Find where the given text appears and provide that cell's center as (X, Y) coordinate. 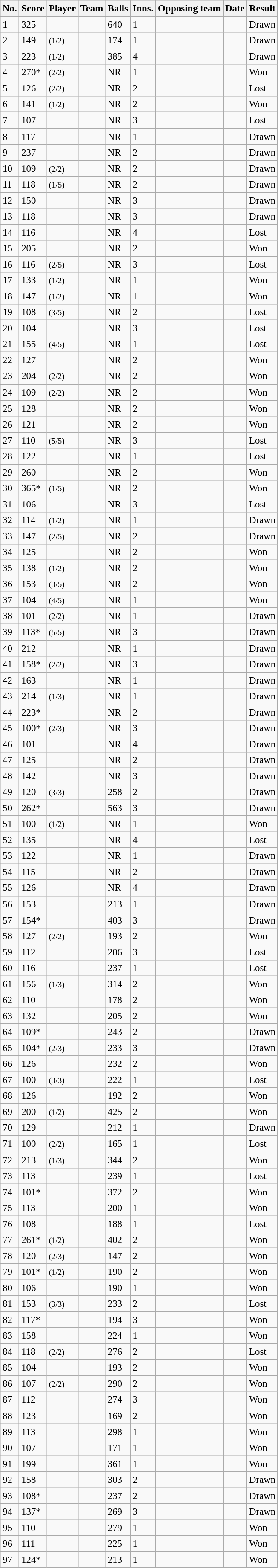
Score (33, 9)
109* (33, 1032)
No. (10, 9)
Balls (118, 9)
13 (10, 217)
22 (10, 360)
84 (10, 1352)
135 (33, 840)
66 (10, 1064)
290 (118, 1384)
188 (118, 1224)
269 (118, 1512)
77 (10, 1240)
51 (10, 824)
303 (118, 1480)
50 (10, 808)
5 (10, 88)
138 (33, 568)
91 (10, 1464)
80 (10, 1288)
83 (10, 1336)
104* (33, 1048)
165 (118, 1144)
425 (118, 1112)
365* (33, 488)
129 (33, 1128)
30 (10, 488)
89 (10, 1432)
43 (10, 696)
96 (10, 1544)
92 (10, 1480)
75 (10, 1208)
78 (10, 1256)
194 (118, 1320)
63 (10, 1016)
325 (33, 25)
28 (10, 456)
54 (10, 872)
Opposing team (189, 9)
156 (33, 984)
214 (33, 696)
128 (33, 408)
88 (10, 1416)
223* (33, 712)
155 (33, 344)
58 (10, 936)
115 (33, 872)
403 (118, 920)
42 (10, 680)
402 (118, 1240)
100* (33, 728)
Date (235, 9)
117* (33, 1320)
154* (33, 920)
86 (10, 1384)
36 (10, 584)
113* (33, 632)
225 (118, 1544)
14 (10, 232)
261* (33, 1240)
94 (10, 1512)
206 (118, 952)
149 (33, 40)
49 (10, 792)
163 (33, 680)
223 (33, 57)
62 (10, 1000)
56 (10, 904)
70 (10, 1128)
6 (10, 104)
93 (10, 1496)
Player (62, 9)
239 (118, 1176)
85 (10, 1368)
67 (10, 1080)
69 (10, 1112)
192 (118, 1096)
243 (118, 1032)
61 (10, 984)
65 (10, 1048)
81 (10, 1304)
15 (10, 248)
34 (10, 552)
142 (33, 776)
44 (10, 712)
90 (10, 1448)
174 (118, 40)
372 (118, 1192)
24 (10, 392)
11 (10, 184)
276 (118, 1352)
298 (118, 1432)
57 (10, 920)
16 (10, 264)
39 (10, 632)
60 (10, 968)
31 (10, 504)
37 (10, 600)
133 (33, 280)
25 (10, 408)
344 (118, 1160)
64 (10, 1032)
132 (33, 1016)
29 (10, 472)
18 (10, 296)
9 (10, 152)
76 (10, 1224)
171 (118, 1448)
224 (118, 1336)
Team (92, 9)
41 (10, 664)
38 (10, 616)
199 (33, 1464)
95 (10, 1528)
232 (118, 1064)
169 (118, 1416)
563 (118, 808)
385 (118, 57)
55 (10, 888)
87 (10, 1400)
117 (33, 137)
150 (33, 200)
314 (118, 984)
Result (262, 9)
27 (10, 440)
108* (33, 1496)
361 (118, 1464)
48 (10, 776)
47 (10, 760)
23 (10, 376)
19 (10, 312)
12 (10, 200)
204 (33, 376)
73 (10, 1176)
8 (10, 137)
35 (10, 568)
123 (33, 1416)
640 (118, 25)
74 (10, 1192)
270* (33, 72)
111 (33, 1544)
97 (10, 1560)
46 (10, 744)
26 (10, 424)
274 (118, 1400)
82 (10, 1320)
262* (33, 808)
137* (33, 1512)
Inns. (143, 9)
158* (33, 664)
21 (10, 344)
114 (33, 520)
53 (10, 856)
222 (118, 1080)
45 (10, 728)
124* (33, 1560)
121 (33, 424)
79 (10, 1272)
71 (10, 1144)
40 (10, 648)
178 (118, 1000)
17 (10, 280)
260 (33, 472)
7 (10, 120)
20 (10, 328)
72 (10, 1160)
52 (10, 840)
141 (33, 104)
59 (10, 952)
33 (10, 536)
68 (10, 1096)
32 (10, 520)
10 (10, 168)
279 (118, 1528)
258 (118, 792)
